Detect which cell encompasses the target text, then output its (X, Y) center coordinate. 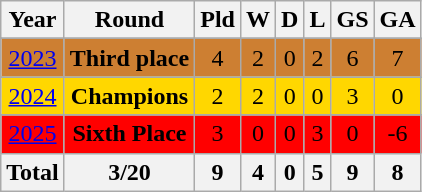
L (318, 20)
Champions (129, 96)
Year (33, 20)
Pld (218, 20)
6 (352, 58)
5 (318, 172)
8 (398, 172)
Total (33, 172)
Sixth Place (129, 134)
3/20 (129, 172)
2024 (33, 96)
-6 (398, 134)
Round (129, 20)
D (290, 20)
2023 (33, 58)
GA (398, 20)
GS (352, 20)
2025 (33, 134)
W (258, 20)
7 (398, 58)
Third place (129, 58)
